Find where the given text appears and provide that cell's center as (x, y) coordinate. 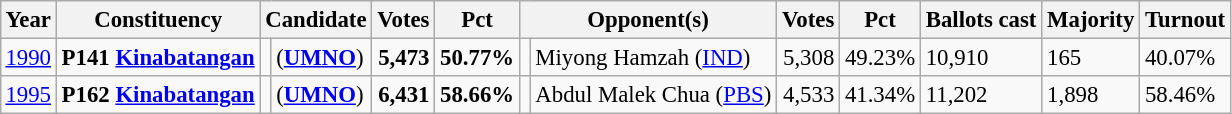
Candidate (316, 20)
58.66% (478, 95)
Miyong Hamzah (IND) (654, 57)
Majority (1091, 20)
50.77% (478, 57)
11,202 (980, 95)
Constituency (158, 20)
Ballots cast (980, 20)
1990 (28, 57)
5,308 (808, 57)
58.46% (1186, 95)
41.34% (880, 95)
P141 Kinabatangan (158, 57)
5,473 (404, 57)
Opponent(s) (648, 20)
1,898 (1091, 95)
Turnout (1186, 20)
1995 (28, 95)
Abdul Malek Chua (PBS) (654, 95)
10,910 (980, 57)
P162 Kinabatangan (158, 95)
Year (28, 20)
6,431 (404, 95)
49.23% (880, 57)
40.07% (1186, 57)
165 (1091, 57)
4,533 (808, 95)
